Scan for the cell matching the given text and deliver its [X, Y] coordinate at center. 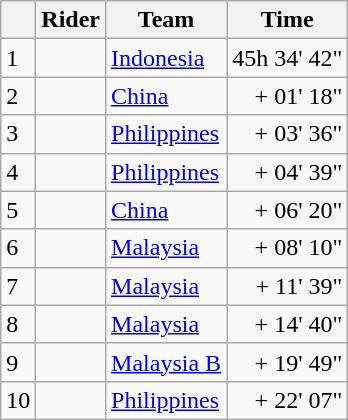
45h 34' 42" [288, 58]
Indonesia [166, 58]
+ 22' 07" [288, 400]
+ 04' 39" [288, 172]
5 [18, 210]
+ 08' 10" [288, 248]
Malaysia B [166, 362]
9 [18, 362]
+ 03' 36" [288, 134]
4 [18, 172]
3 [18, 134]
+ 01' 18" [288, 96]
10 [18, 400]
+ 19' 49" [288, 362]
1 [18, 58]
7 [18, 286]
8 [18, 324]
2 [18, 96]
6 [18, 248]
+ 06' 20" [288, 210]
Team [166, 20]
+ 11' 39" [288, 286]
Time [288, 20]
+ 14' 40" [288, 324]
Rider [71, 20]
